Capture the cell that displays the provided text and extract its (X, Y) central coordinate. 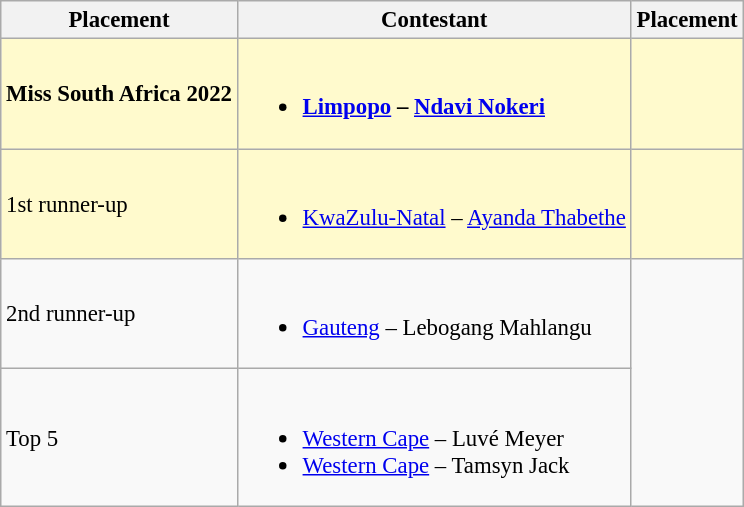
Limpopo – Ndavi Nokeri (434, 94)
Miss South Africa 2022 (120, 94)
Western Cape – Luvé MeyerWestern Cape – Tamsyn Jack (434, 438)
Top 5 (120, 438)
Gauteng – Lebogang Mahlangu (434, 314)
2nd runner-up (120, 314)
KwaZulu-Natal – Ayanda Thabethe (434, 204)
Contestant (434, 20)
1st runner-up (120, 204)
